Locate the cell with the specified text and output its (x, y) center coordinate. 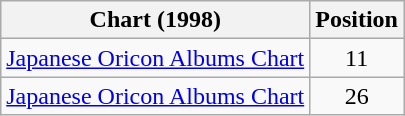
11 (357, 58)
26 (357, 96)
Chart (1998) (156, 20)
Position (357, 20)
